Pinpoint the cell where the given text exists, returning its [x, y] midpoint coordinate. 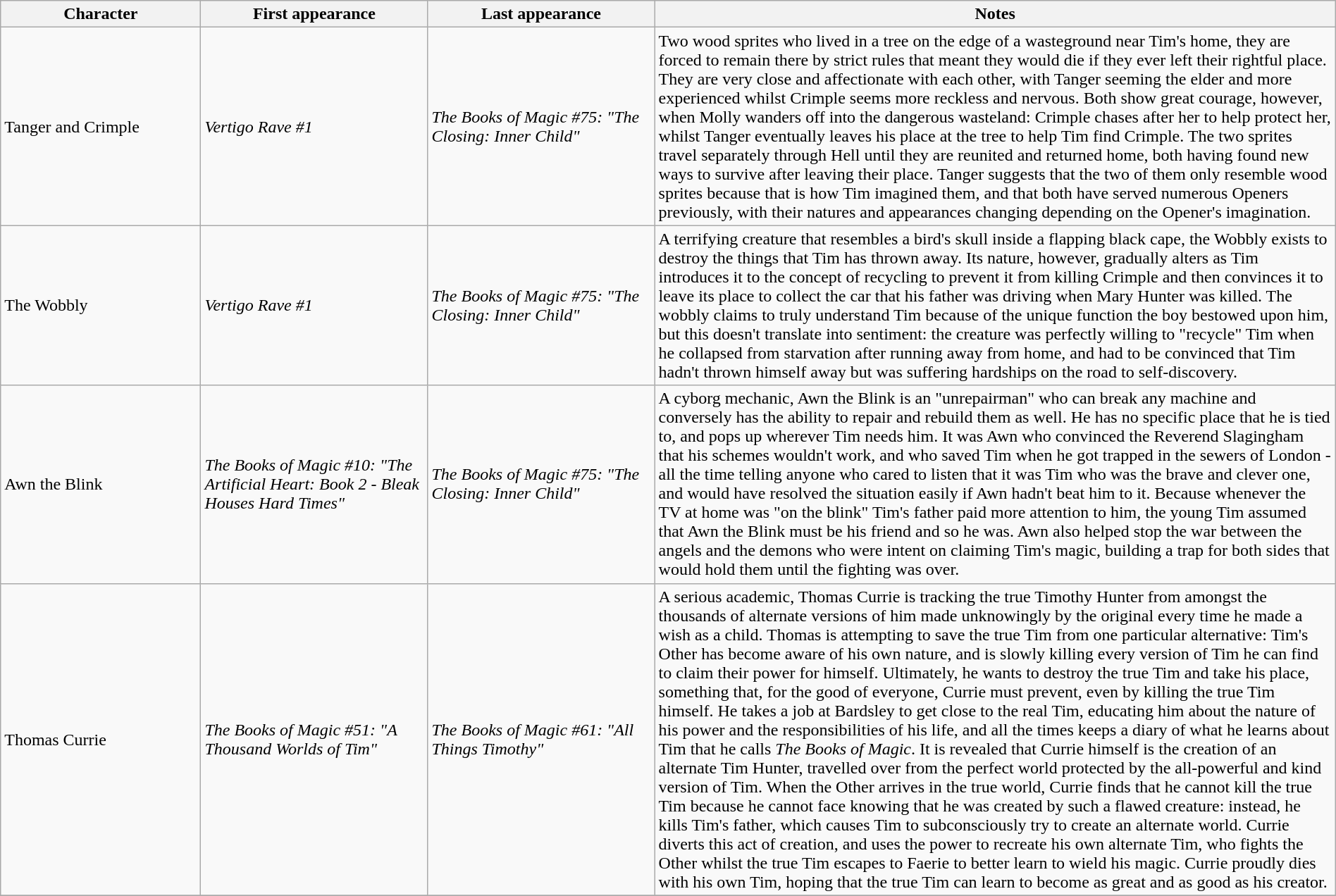
Last appearance [541, 14]
First appearance [314, 14]
The Books of Magic #51: "A Thousand Worlds of Tim" [314, 740]
Notes [995, 14]
The Wobbly [101, 306]
The Books of Magic #10: "The Artificial Heart: Book 2 - Bleak Houses Hard Times" [314, 485]
Awn the Blink [101, 485]
Thomas Currie [101, 740]
Character [101, 14]
Tanger and Crimple [101, 127]
The Books of Magic #61: "All Things Timothy" [541, 740]
